Locate the cell with the specified text and output its [X, Y] center coordinate. 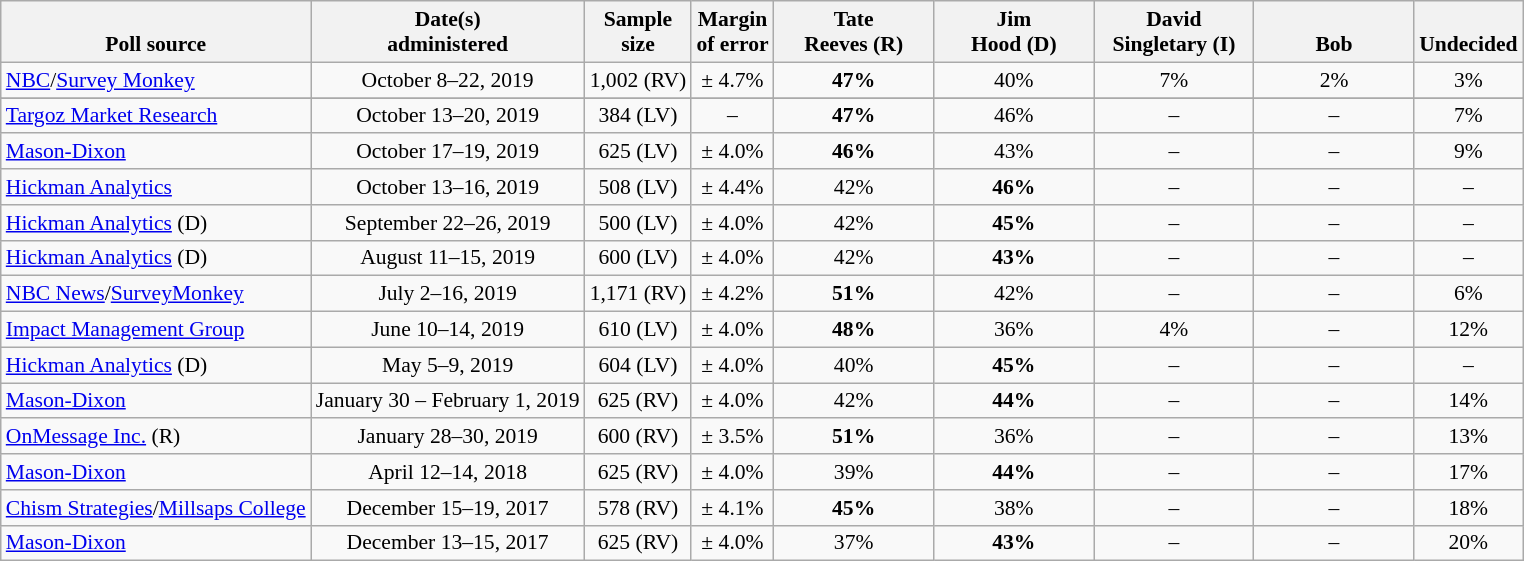
October 13–16, 2019 [448, 187]
37% [854, 543]
14% [1468, 401]
Targoz Market Research [156, 116]
October 8–22, 2019 [448, 80]
Impact Management Group [156, 330]
13% [1468, 437]
384 (LV) [638, 116]
Hickman Analytics [156, 187]
NBC/Survey Monkey [156, 80]
± 4.7% [732, 80]
DavidSingletary (I) [1174, 32]
2% [1334, 80]
1,002 (RV) [638, 80]
September 22–26, 2019 [448, 223]
508 (LV) [638, 187]
610 (LV) [638, 330]
June 10–14, 2019 [448, 330]
9% [1468, 152]
4% [1174, 330]
600 (RV) [638, 437]
October 17–19, 2019 [448, 152]
3% [1468, 80]
± 4.4% [732, 187]
39% [854, 472]
578 (RV) [638, 508]
625 (LV) [638, 152]
January 28–30, 2019 [448, 437]
July 2–16, 2019 [448, 294]
April 12–14, 2018 [448, 472]
604 (LV) [638, 365]
12% [1468, 330]
December 15–19, 2017 [448, 508]
± 4.1% [732, 508]
18% [1468, 508]
1,171 (RV) [638, 294]
Poll source [156, 32]
Date(s)administered [448, 32]
OnMessage Inc. (R) [156, 437]
August 11–15, 2019 [448, 258]
May 5–9, 2019 [448, 365]
20% [1468, 543]
Marginof error [732, 32]
October 13–20, 2019 [448, 116]
January 30 – February 1, 2019 [448, 401]
NBC News/SurveyMonkey [156, 294]
Chism Strategies/Millsaps College [156, 508]
600 (LV) [638, 258]
TateReeves (R) [854, 32]
JimHood (D) [1014, 32]
17% [1468, 472]
48% [854, 330]
Undecided [1468, 32]
± 4.2% [732, 294]
December 13–15, 2017 [448, 543]
6% [1468, 294]
± 3.5% [732, 437]
38% [1014, 508]
Samplesize [638, 32]
500 (LV) [638, 223]
Bob [1334, 32]
